Return the (x, y) coordinate for the center point of the cell that contains the specified text.  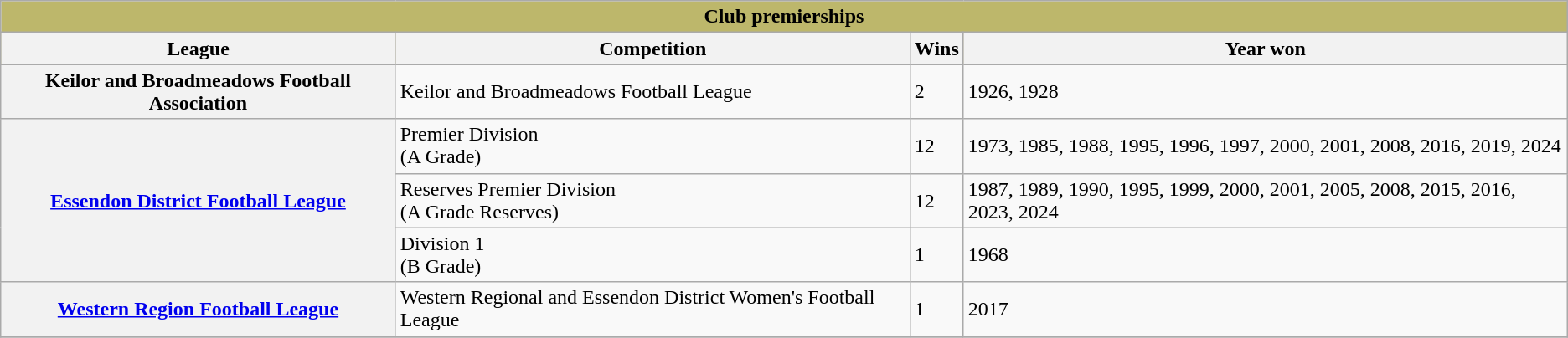
1973, 1985, 1988, 1995, 1996, 1997, 2000, 2001, 2008, 2016, 2019, 2024 (1265, 146)
Division 1(B Grade) (652, 254)
Keilor and Broadmeadows Football Association (198, 92)
1968 (1265, 254)
Wins (936, 49)
Western Regional and Essendon District Women's Football League (652, 310)
Keilor and Broadmeadows Football League (652, 92)
Competition (652, 49)
Year won (1265, 49)
1987, 1989, 1990, 1995, 1999, 2000, 2001, 2005, 2008, 2015, 2016, 2023, 2024 (1265, 201)
Reserves Premier Division(A Grade Reserves) (652, 201)
1926, 1928 (1265, 92)
League (198, 49)
2 (936, 92)
Premier Division(A Grade) (652, 146)
Western Region Football League (198, 310)
Club premierships (784, 17)
Essendon District Football League (198, 201)
2017 (1265, 310)
